Find where the given text appears and provide that cell's center as (X, Y) coordinate. 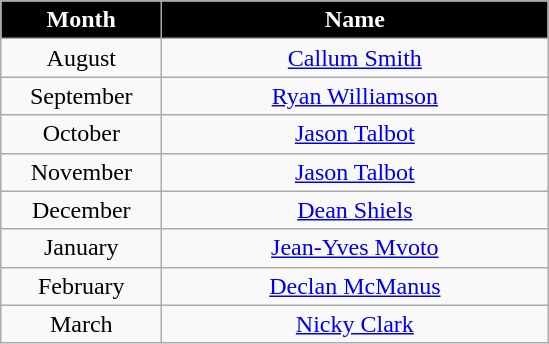
Dean Shiels (355, 210)
December (82, 210)
February (82, 286)
March (82, 324)
Callum Smith (355, 58)
Name (355, 20)
Nicky Clark (355, 324)
Declan McManus (355, 286)
Jean-Yves Mvoto (355, 248)
October (82, 134)
November (82, 172)
January (82, 248)
August (82, 58)
September (82, 96)
Ryan Williamson (355, 96)
Month (82, 20)
